Output the [X, Y] coordinate of the center of the cell containing the given text.  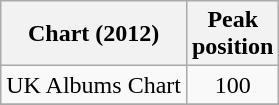
UK Albums Chart [94, 85]
Chart (2012) [94, 34]
Peakposition [232, 34]
100 [232, 85]
